Provide the (x, y) coordinate of the cell's center where the given text is located.  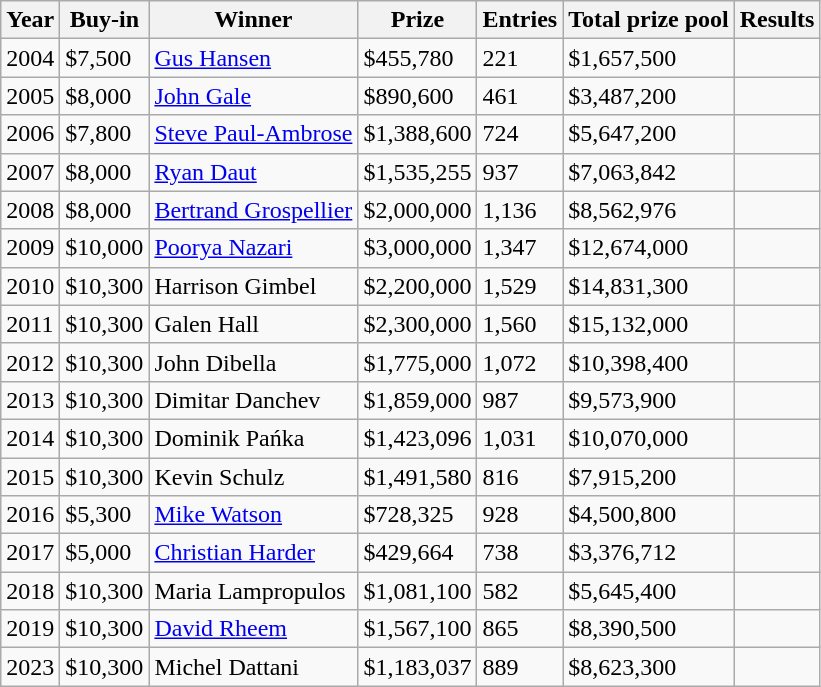
$7,500 (104, 58)
Poorya Nazari (254, 248)
Christian Harder (254, 553)
1,136 (520, 210)
$455,780 (418, 58)
Bertrand Grospellier (254, 210)
John Gale (254, 96)
Prize (418, 20)
$1,388,600 (418, 134)
$3,487,200 (649, 96)
$728,325 (418, 515)
Results (777, 20)
$12,674,000 (649, 248)
$3,000,000 (418, 248)
724 (520, 134)
2007 (30, 172)
1,560 (520, 324)
Steve Paul-Ambrose (254, 134)
Ryan Daut (254, 172)
$1,491,580 (418, 477)
John Dibella (254, 362)
$1,423,096 (418, 438)
937 (520, 172)
2014 (30, 438)
2012 (30, 362)
$4,500,800 (649, 515)
$5,647,200 (649, 134)
2011 (30, 324)
582 (520, 591)
$7,800 (104, 134)
Entries (520, 20)
Harrison Gimbel (254, 286)
$1,183,037 (418, 667)
$1,535,255 (418, 172)
Galen Hall (254, 324)
Year (30, 20)
Maria Lampropulos (254, 591)
2010 (30, 286)
987 (520, 400)
$8,562,976 (649, 210)
$7,915,200 (649, 477)
1,347 (520, 248)
2016 (30, 515)
2019 (30, 629)
Michel Dattani (254, 667)
1,529 (520, 286)
889 (520, 667)
$2,000,000 (418, 210)
928 (520, 515)
Gus Hansen (254, 58)
738 (520, 553)
$8,390,500 (649, 629)
$9,573,900 (649, 400)
$1,775,000 (418, 362)
2017 (30, 553)
2015 (30, 477)
Kevin Schulz (254, 477)
$1,859,000 (418, 400)
Dimitar Danchev (254, 400)
2023 (30, 667)
$7,063,842 (649, 172)
2009 (30, 248)
$5,300 (104, 515)
David Rheem (254, 629)
461 (520, 96)
Dominik Pańka (254, 438)
$10,000 (104, 248)
$5,000 (104, 553)
$14,831,300 (649, 286)
$429,664 (418, 553)
$2,300,000 (418, 324)
1,031 (520, 438)
$15,132,000 (649, 324)
$1,567,100 (418, 629)
221 (520, 58)
Total prize pool (649, 20)
$1,657,500 (649, 58)
$5,645,400 (649, 591)
$3,376,712 (649, 553)
2018 (30, 591)
Buy-in (104, 20)
$10,398,400 (649, 362)
1,072 (520, 362)
2004 (30, 58)
2006 (30, 134)
2008 (30, 210)
2005 (30, 96)
$10,070,000 (649, 438)
$8,623,300 (649, 667)
2013 (30, 400)
$1,081,100 (418, 591)
816 (520, 477)
865 (520, 629)
$2,200,000 (418, 286)
Winner (254, 20)
$890,600 (418, 96)
Mike Watson (254, 515)
